Return (x, y) of the center of cell containing provided text 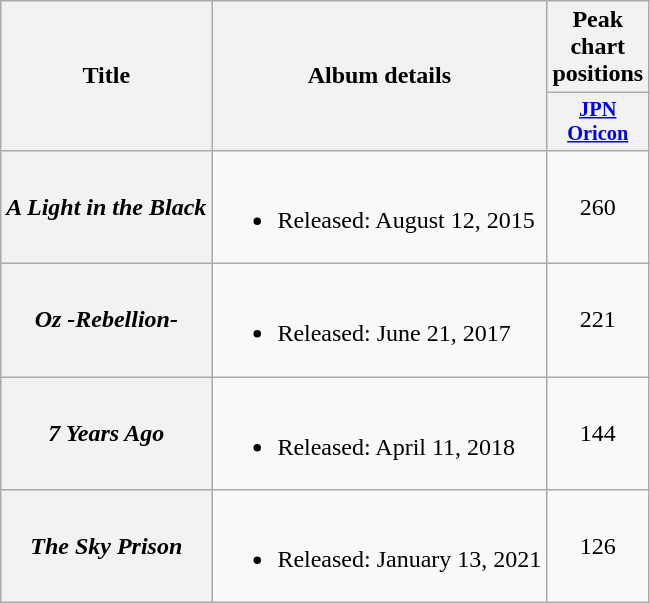
221 (598, 320)
Peak chart positions (598, 47)
Released: June 21, 2017 (380, 320)
Released: January 13, 2021 (380, 546)
144 (598, 434)
Released: April 11, 2018 (380, 434)
JPNOricon (598, 122)
A Light in the Black (106, 206)
Oz -Rebellion- (106, 320)
The Sky Prison (106, 546)
260 (598, 206)
126 (598, 546)
Album details (380, 76)
Title (106, 76)
Released: August 12, 2015 (380, 206)
7 Years Ago (106, 434)
